Search for the cell housing the specified text and yield its (x, y) center coordinate. 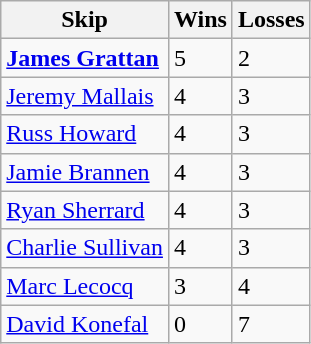
Russ Howard (85, 134)
Jeremy Mallais (85, 96)
Charlie Sullivan (85, 248)
0 (200, 324)
Jamie Brannen (85, 172)
Skip (85, 20)
David Konefal (85, 324)
Ryan Sherrard (85, 210)
Losses (271, 20)
5 (200, 58)
7 (271, 324)
Marc Lecocq (85, 286)
2 (271, 58)
James Grattan (85, 58)
Wins (200, 20)
